Capture the cell that displays the provided text and extract its (X, Y) central coordinate. 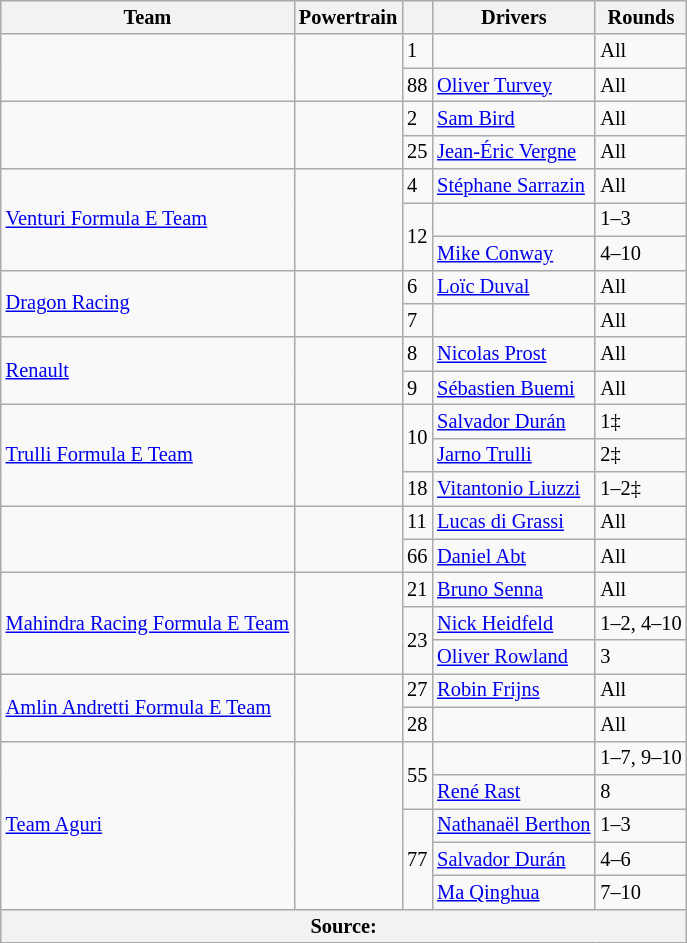
Oliver Rowland (514, 657)
4–10 (640, 253)
Drivers (514, 17)
Mike Conway (514, 253)
Renault (148, 370)
25 (417, 152)
René Rast (514, 791)
1 (417, 51)
11 (417, 522)
27 (417, 690)
Bruno Senna (514, 589)
2‡ (640, 455)
7 (417, 320)
Nick Heidfeld (514, 623)
Dragon Racing (148, 304)
Nicolas Prost (514, 354)
77 (417, 858)
Source: (344, 926)
4 (417, 186)
Amlin Andretti Formula E Team (148, 706)
Loïc Duval (514, 287)
Jean-Éric Vergne (514, 152)
9 (417, 388)
Trulli Formula E Team (148, 454)
18 (417, 489)
Lucas di Grassi (514, 522)
Sébastien Buemi (514, 388)
10 (417, 438)
23 (417, 640)
4–6 (640, 859)
88 (417, 85)
1–2, 4–10 (640, 623)
7–10 (640, 892)
Team (148, 17)
2 (417, 118)
Daniel Abt (514, 556)
Rounds (640, 17)
28 (417, 724)
Mahindra Racing Formula E Team (148, 622)
Powertrain (348, 17)
3 (640, 657)
12 (417, 236)
Sam Bird (514, 118)
Robin Frijns (514, 690)
Stéphane Sarrazin (514, 186)
66 (417, 556)
55 (417, 774)
1‡ (640, 421)
1–7, 9–10 (640, 758)
Vitantonio Liuzzi (514, 489)
Team Aguri (148, 825)
Nathanaël Berthon (514, 825)
Ma Qinghua (514, 892)
Venturi Formula E Team (148, 220)
1–2‡ (640, 489)
21 (417, 589)
Oliver Turvey (514, 85)
Jarno Trulli (514, 455)
6 (417, 287)
